Search for the cell housing the specified text and yield its [x, y] center coordinate. 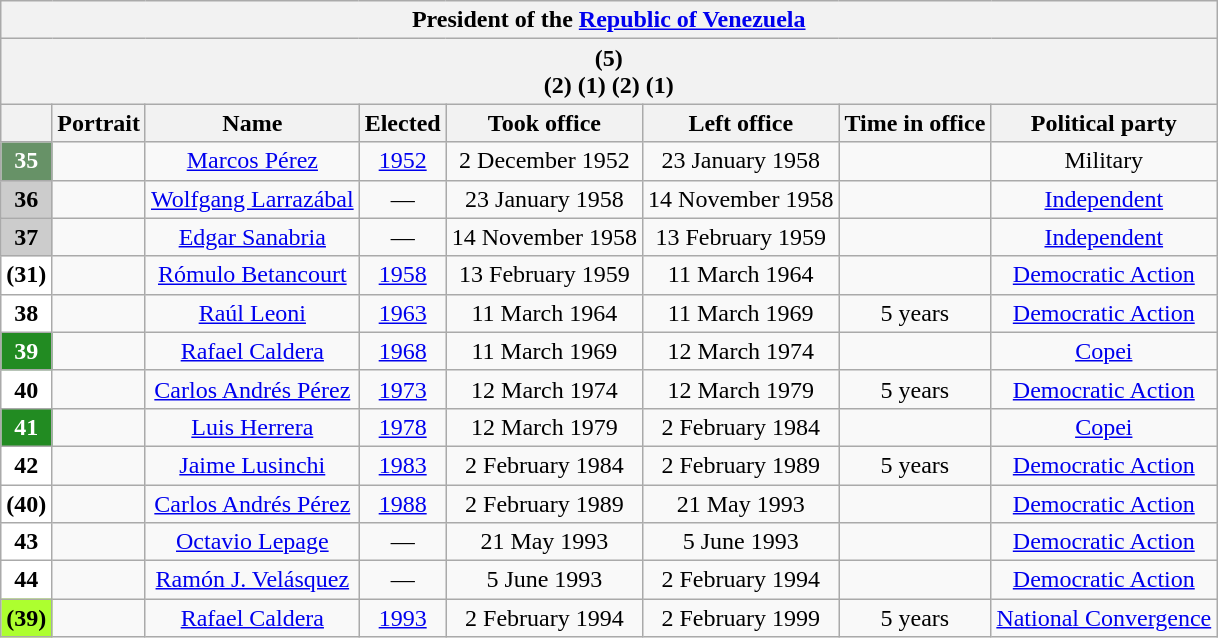
40 [26, 389]
1968 [402, 351]
Left office [741, 123]
Political party [1104, 123]
43 [26, 542]
Marcos Pérez [252, 161]
(5)(2) (1) (2) (1) [609, 72]
Name [252, 123]
(40) [26, 503]
Luis Herrera [252, 427]
Rómulo Betancourt [252, 275]
1952 [402, 161]
2 December 1952 [544, 161]
(39) [26, 618]
39 [26, 351]
Jaime Lusinchi [252, 465]
38 [26, 313]
44 [26, 580]
1958 [402, 275]
1973 [402, 389]
1988 [402, 503]
Ramón J. Velásquez [252, 580]
(31) [26, 275]
Raúl Leoni [252, 313]
41 [26, 427]
1963 [402, 313]
Portrait [99, 123]
42 [26, 465]
Took office [544, 123]
Military [1104, 161]
Elected [402, 123]
National Convergence [1104, 618]
Wolfgang Larrazábal [252, 199]
1978 [402, 427]
President of the Republic of Venezuela [609, 20]
36 [26, 199]
1983 [402, 465]
Edgar Sanabria [252, 237]
Time in office [915, 123]
Octavio Lepage [252, 542]
35 [26, 161]
37 [26, 237]
1993 [402, 618]
2 February 1999 [741, 618]
